Return the [X, Y] coordinate for the center point of the cell that contains the specified text.  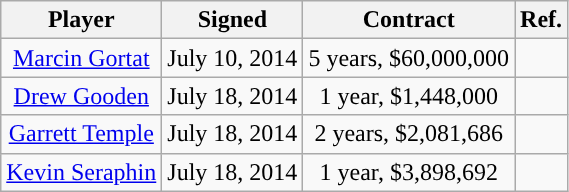
Kevin Seraphin [82, 172]
1 year, $3,898,692 [409, 172]
Drew Gooden [82, 96]
5 years, $60,000,000 [409, 58]
2 years, $2,081,686 [409, 134]
Marcin Gortat [82, 58]
July 10, 2014 [232, 58]
Garrett Temple [82, 134]
Ref. [542, 20]
Player [82, 20]
1 year, $1,448,000 [409, 96]
Contract [409, 20]
Signed [232, 20]
